From the cell containing the given text, extract its center point as [X, Y] coordinate. 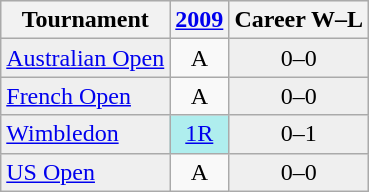
0–1 [299, 134]
Tournament [86, 20]
Australian Open [86, 58]
1R [200, 134]
French Open [86, 96]
Career W–L [299, 20]
2009 [200, 20]
Wimbledon [86, 134]
US Open [86, 172]
